Pinpoint the cell where the given text exists, returning its (x, y) midpoint coordinate. 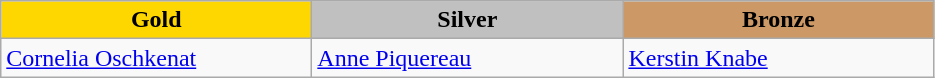
Silver (468, 20)
Anne Piquereau (468, 58)
Kerstin Knabe (778, 58)
Gold (156, 20)
Cornelia Oschkenat (156, 58)
Bronze (778, 20)
